Scan for the cell matching the given text and deliver its [X, Y] coordinate at center. 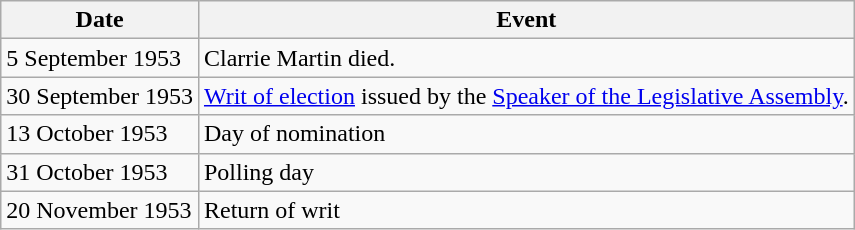
5 September 1953 [100, 58]
31 October 1953 [100, 172]
Day of nomination [526, 134]
Clarrie Martin died. [526, 58]
Polling day [526, 172]
Writ of election issued by the Speaker of the Legislative Assembly. [526, 96]
13 October 1953 [100, 134]
30 September 1953 [100, 96]
20 November 1953 [100, 210]
Return of writ [526, 210]
Event [526, 20]
Date [100, 20]
